From the cell containing the given text, extract its center point as [x, y] coordinate. 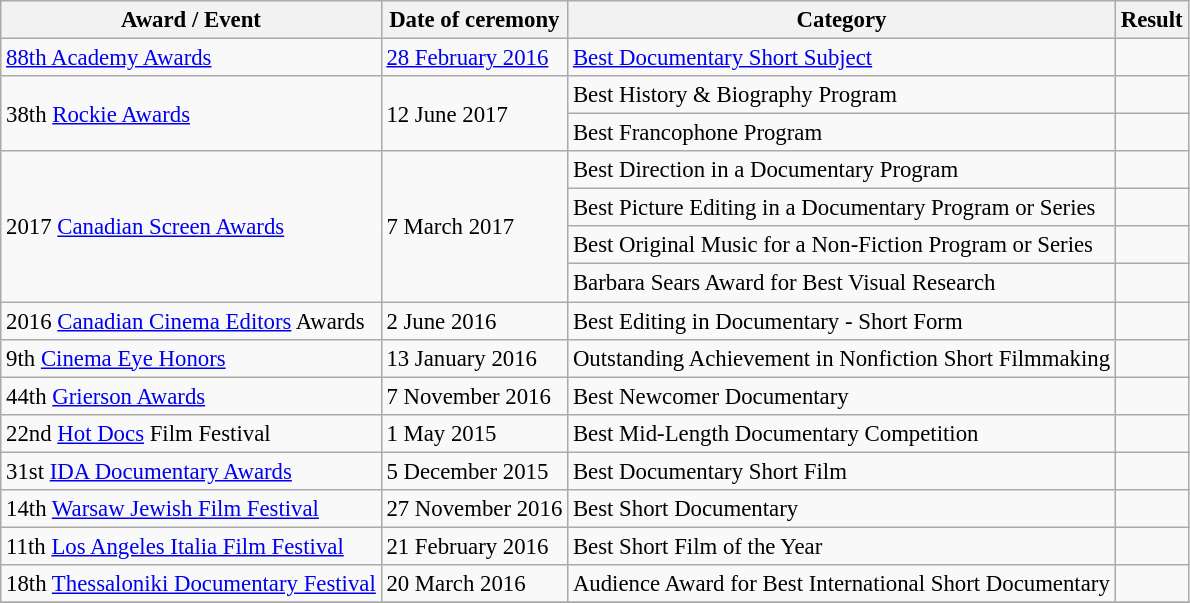
22nd Hot Docs Film Festival [191, 433]
13 January 2016 [474, 358]
Best Picture Editing in a Documentary Program or Series [842, 208]
Best Short Film of the Year [842, 546]
Outstanding Achievement in Nonfiction Short Filmmaking [842, 358]
28 February 2016 [474, 58]
2016 Canadian Cinema Editors Awards [191, 321]
Award / Event [191, 20]
Date of ceremony [474, 20]
Best Mid-Length Documentary Competition [842, 433]
14th Warsaw Jewish Film Festival [191, 509]
Best Documentary Short Film [842, 471]
7 November 2016 [474, 396]
12 June 2017 [474, 114]
11th Los Angeles Italia Film Festival [191, 546]
Best Editing in Documentary - Short Form [842, 321]
2 June 2016 [474, 321]
31st IDA Documentary Awards [191, 471]
88th Academy Awards [191, 58]
18th Thessaloniki Documentary Festival [191, 584]
Best Francophone Program [842, 133]
7 March 2017 [474, 226]
2017 Canadian Screen Awards [191, 226]
Audience Award for Best International Short Documentary [842, 584]
1 May 2015 [474, 433]
Best Original Music for a Non-Fiction Program or Series [842, 245]
5 December 2015 [474, 471]
Best Direction in a Documentary Program [842, 170]
Best Short Documentary [842, 509]
Best History & Biography Program [842, 95]
20 March 2016 [474, 584]
38th Rockie Awards [191, 114]
9th Cinema Eye Honors [191, 358]
Best Newcomer Documentary [842, 396]
Best Documentary Short Subject [842, 58]
44th Grierson Awards [191, 396]
Barbara Sears Award for Best Visual Research [842, 283]
27 November 2016 [474, 509]
Result [1152, 20]
21 February 2016 [474, 546]
Category [842, 20]
